For the text-containing cell, return its midpoint in (X, Y) coordinate format. 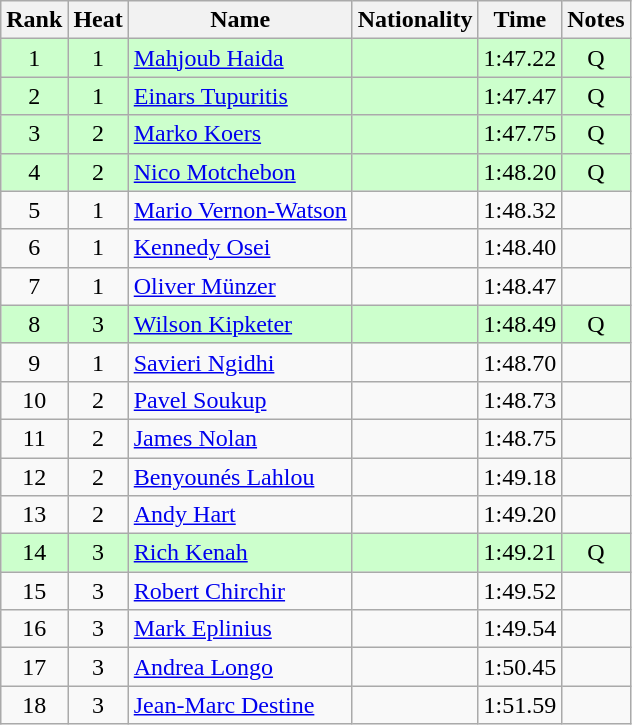
15 (34, 591)
Nico Motchebon (240, 172)
1:49.54 (520, 629)
1:48.75 (520, 438)
Robert Chirchir (240, 591)
Andy Hart (240, 515)
Rank (34, 20)
18 (34, 705)
1:49.52 (520, 591)
Andrea Longo (240, 667)
1:51.59 (520, 705)
17 (34, 667)
11 (34, 438)
1:48.20 (520, 172)
5 (34, 210)
Kennedy Osei (240, 248)
1:48.49 (520, 324)
7 (34, 286)
Mario Vernon-Watson (240, 210)
1:48.32 (520, 210)
16 (34, 629)
Einars Tupuritis (240, 96)
10 (34, 400)
Marko Koers (240, 134)
Oliver Münzer (240, 286)
1:47.75 (520, 134)
1:48.73 (520, 400)
Mahjoub Haida (240, 58)
Jean-Marc Destine (240, 705)
Name (240, 20)
Mark Eplinius (240, 629)
4 (34, 172)
1:50.45 (520, 667)
James Nolan (240, 438)
Benyounés Lahlou (240, 477)
Savieri Ngidhi (240, 362)
Time (520, 20)
Notes (596, 20)
Wilson Kipketer (240, 324)
1:49.18 (520, 477)
14 (34, 553)
1:47.47 (520, 96)
1:49.20 (520, 515)
12 (34, 477)
1:48.70 (520, 362)
1:48.47 (520, 286)
9 (34, 362)
1:49.21 (520, 553)
6 (34, 248)
1:48.40 (520, 248)
8 (34, 324)
Rich Kenah (240, 553)
Nationality (415, 20)
Heat (98, 20)
1:47.22 (520, 58)
13 (34, 515)
Pavel Soukup (240, 400)
